Return the [X, Y] coordinate for the center point of the cell that contains the specified text.  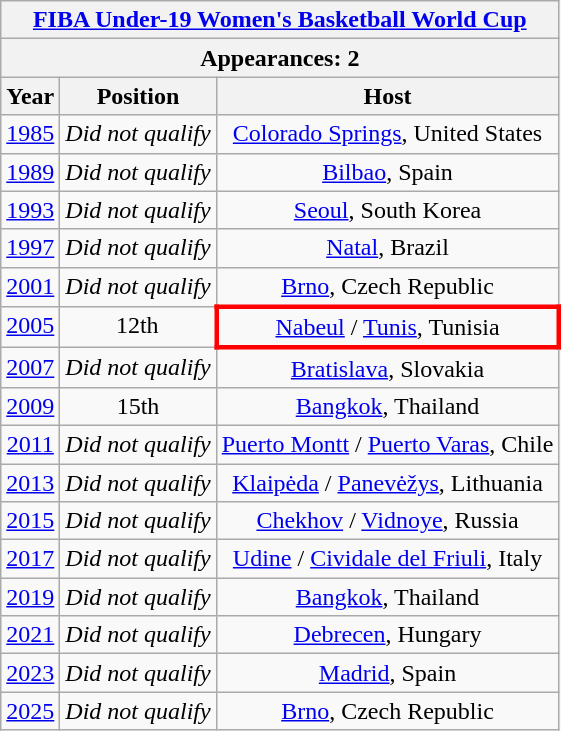
2019 [30, 597]
2023 [30, 673]
Madrid, Spain [388, 673]
Seoul, South Korea [388, 210]
2005 [30, 328]
2007 [30, 368]
FIBA Under-19 Women's Basketball World Cup [280, 20]
2013 [30, 483]
2017 [30, 559]
Bilbao, Spain [388, 172]
12th [138, 328]
Year [30, 96]
2015 [30, 521]
Position [138, 96]
2001 [30, 287]
Klaipėda / Panevėžys, Lithuania [388, 483]
1989 [30, 172]
2021 [30, 635]
Udine / Cividale del Friuli, Italy [388, 559]
2009 [30, 406]
Puerto Montt / Puerto Varas, Chile [388, 444]
2025 [30, 711]
Natal, Brazil [388, 248]
1985 [30, 134]
1993 [30, 210]
15th [138, 406]
2011 [30, 444]
Colorado Springs, United States [388, 134]
Nabeul / Tunis, Tunisia [388, 328]
Appearances: 2 [280, 58]
Debrecen, Hungary [388, 635]
Host [388, 96]
Bratislava, Slovakia [388, 368]
Chekhov / Vidnoye, Russia [388, 521]
1997 [30, 248]
